For the text-containing cell, return its midpoint in [x, y] coordinate format. 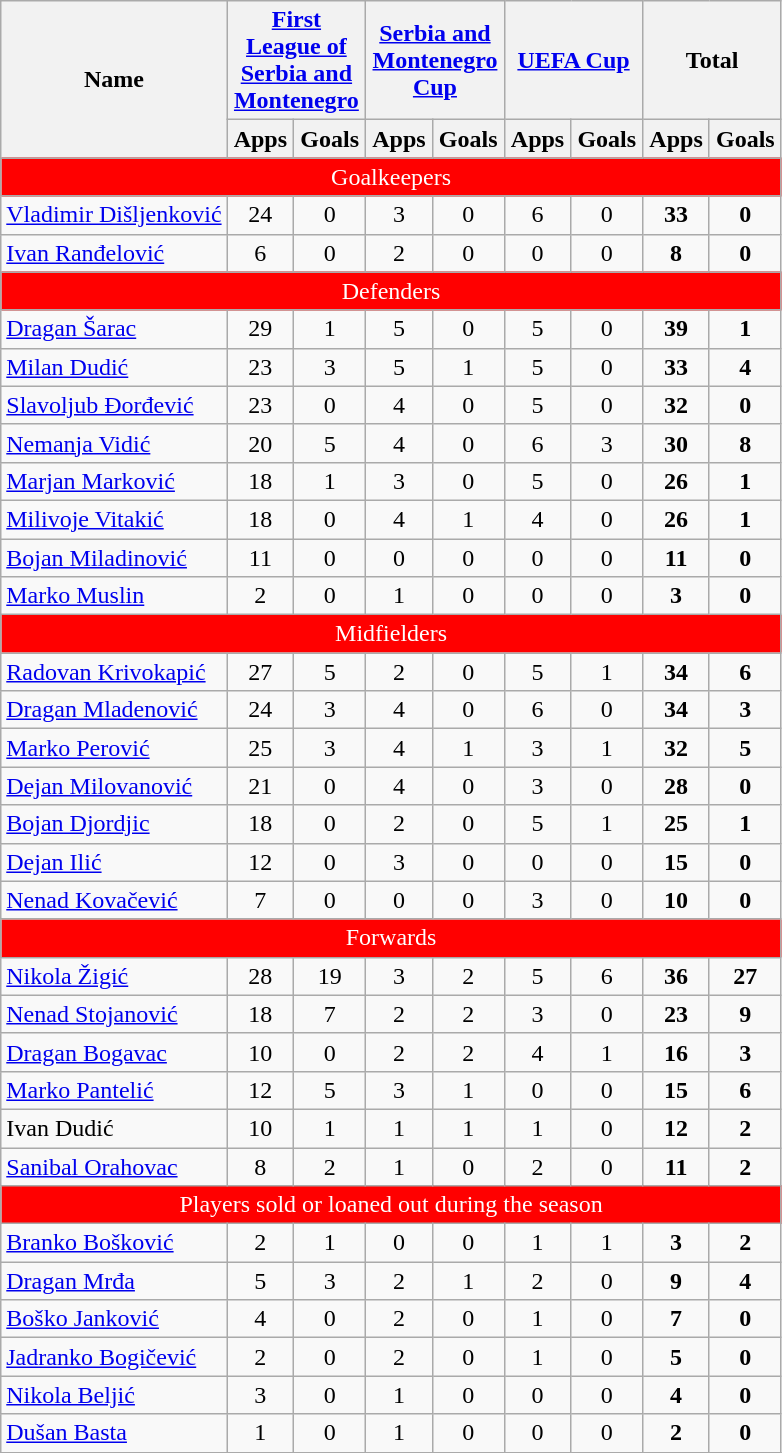
Dušan Basta [114, 1433]
Slavoljub Đorđević [114, 405]
Vladimir Dišljenković [114, 215]
Nemanja Vidić [114, 443]
Dragan Mladenović [114, 710]
30 [676, 443]
Total [712, 60]
Bojan Miladinović [114, 557]
Marko Pantelić [114, 1090]
21 [260, 786]
Sanibal Orahovac [114, 1167]
20 [260, 443]
Nenad Stojanović [114, 1014]
Defenders [392, 291]
29 [260, 329]
Dragan Bogavac [114, 1052]
Forwards [392, 938]
Dejan Ilić [114, 862]
Nikola Beljić [114, 1395]
16 [676, 1052]
Bojan Djordjic [114, 824]
Goalkeepers [392, 177]
Milan Dudić [114, 367]
First League of Serbia and Montenegro [296, 60]
Jadranko Bogičević [114, 1357]
Milivoje Vitakić [114, 519]
Name [114, 80]
36 [676, 976]
Dejan Milovanović [114, 786]
Players sold or loaned out during the season [392, 1205]
Radovan Krivokapić [114, 672]
Marjan Marković [114, 481]
Nikola Žigić [114, 976]
Midfielders [392, 634]
Dragan Mrđa [114, 1281]
Serbia and Montenegro Cup [436, 60]
Branko Bošković [114, 1243]
Ivan Ranđelović [114, 253]
UEFA Cup [574, 60]
Nenad Kovačević [114, 900]
Marko Perović [114, 748]
Dragan Šarac [114, 329]
Boško Janković [114, 1319]
Marko Muslin [114, 596]
19 [330, 976]
Ivan Dudić [114, 1128]
39 [676, 329]
